From the cell containing the given text, extract its center point as [x, y] coordinate. 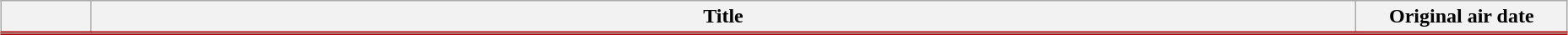
Title [723, 17]
Original air date [1462, 17]
